Determine the (x, y) coordinate at the center of the cell enclosing the given text.  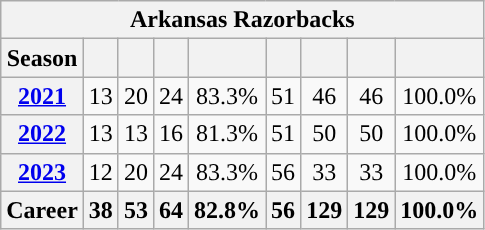
2023 (42, 172)
Arkansas Razorbacks (242, 20)
16 (170, 134)
53 (136, 210)
82.8% (228, 210)
38 (100, 210)
81.3% (228, 134)
2021 (42, 96)
Season (42, 58)
12 (100, 172)
Career (42, 210)
2022 (42, 134)
64 (170, 210)
